Return [x, y] of the center of cell containing provided text 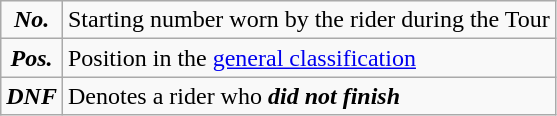
Position in the general classification [308, 58]
Starting number worn by the rider during the Tour [308, 20]
DNF [32, 96]
Denotes a rider who did not finish [308, 96]
Pos. [32, 58]
No. [32, 20]
